Output the [x, y] coordinate of the center of the cell containing the given text.  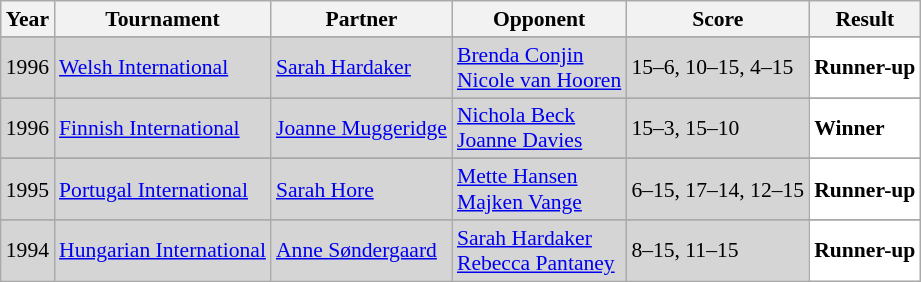
15–3, 15–10 [718, 128]
Opponent [539, 19]
Finnish International [162, 128]
Brenda Conjin Nicole van Hooren [539, 68]
Sarah Hardaker Rebecca Pantaney [539, 250]
Anne Søndergaard [362, 250]
Sarah Hore [362, 190]
Nichola Beck Joanne Davies [539, 128]
6–15, 17–14, 12–15 [718, 190]
1995 [28, 190]
Joanne Muggeridge [362, 128]
15–6, 10–15, 4–15 [718, 68]
Tournament [162, 19]
Welsh International [162, 68]
Sarah Hardaker [362, 68]
1994 [28, 250]
Winner [864, 128]
Result [864, 19]
8–15, 11–15 [718, 250]
Hungarian International [162, 250]
Score [718, 19]
Year [28, 19]
Mette Hansen Majken Vange [539, 190]
Partner [362, 19]
Portugal International [162, 190]
